Extract the [x, y] coordinate from the center of the cell holding the provided text.  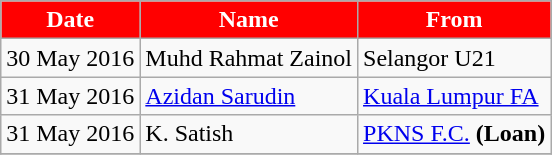
PKNS F.C. (Loan) [454, 134]
Name [249, 20]
Azidan Sarudin [249, 96]
K. Satish [249, 134]
Kuala Lumpur FA [454, 96]
Selangor U21 [454, 58]
30 May 2016 [70, 58]
Date [70, 20]
Muhd Rahmat Zainol [249, 58]
From [454, 20]
